Pinpoint the cell where the given text exists, returning its (x, y) midpoint coordinate. 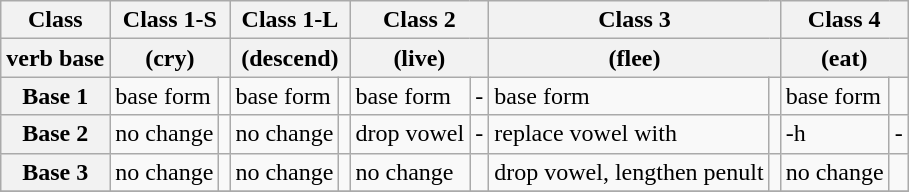
Class 1-S (170, 20)
drop vowel (410, 134)
Class (56, 20)
Base 2 (56, 134)
(eat) (844, 58)
(cry) (170, 58)
replace vowel with (629, 134)
(flee) (634, 58)
(live) (420, 58)
Class 2 (420, 20)
Class 1-L (290, 20)
verb base (56, 58)
drop vowel, lengthen penult (629, 172)
-h (834, 134)
Base 3 (56, 172)
Base 1 (56, 96)
Class 4 (844, 20)
(descend) (290, 58)
Class 3 (634, 20)
